Determine the [x, y] coordinate at the center of the cell enclosing the given text.  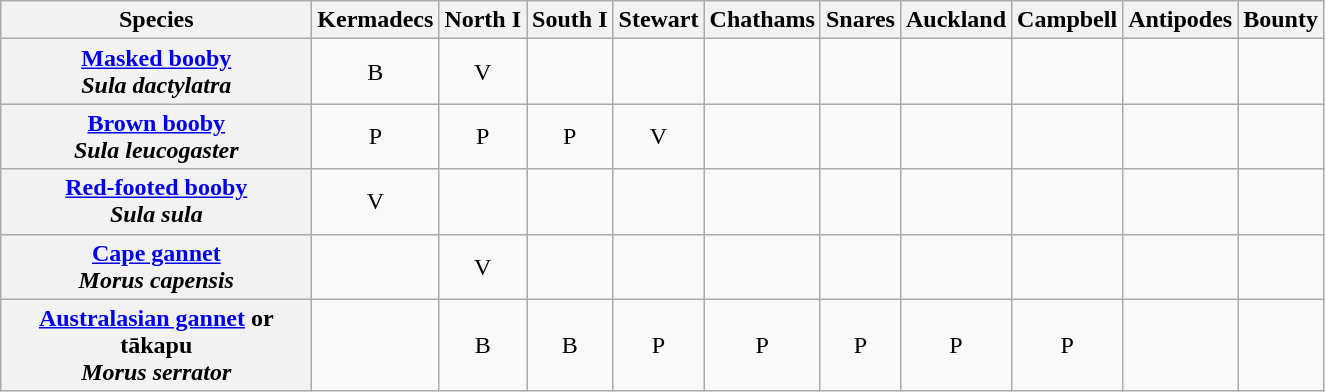
Kermadecs [376, 20]
Brown boobySula leucogaster [156, 136]
Antipodes [1180, 20]
Australasian gannet or tākapuMorus serrator [156, 345]
Chathams [762, 20]
Campbell [1068, 20]
Stewart [658, 20]
Auckland [956, 20]
Species [156, 20]
Red-footed boobySula sula [156, 202]
Masked boobySula dactylatra [156, 72]
Bounty [1281, 20]
North I [483, 20]
Snares [860, 20]
South I [570, 20]
Cape gannetMorus capensis [156, 266]
